Return the (X, Y) coordinate for the center point of the cell that contains the specified text.  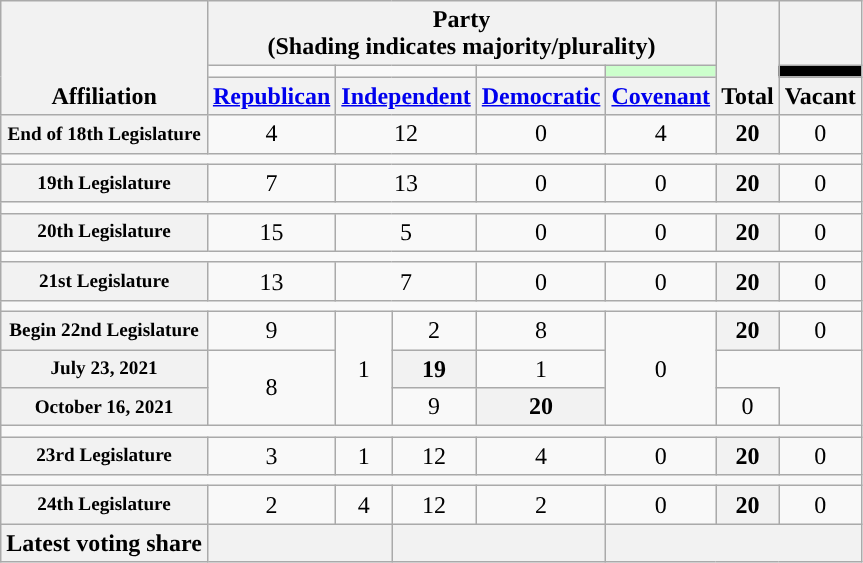
Begin 22nd Legislature (104, 330)
3 (271, 456)
21st Legislature (104, 281)
Total (748, 58)
23rd Legislature (104, 456)
Party (Shading indicates majority/plurality) (461, 34)
Republican (271, 96)
19th Legislature (104, 183)
October 16, 2021 (104, 407)
20th Legislature (104, 232)
19 (434, 369)
5 (406, 232)
Independent (406, 96)
End of 18th Legislature (104, 134)
Affiliation (104, 58)
24th Legislature (104, 505)
15 (271, 232)
Latest voting share (104, 543)
July 23, 2021 (104, 369)
Covenant (661, 96)
Vacant (820, 96)
Democratic (541, 96)
